Locate the cell with the specified text and output its (X, Y) center coordinate. 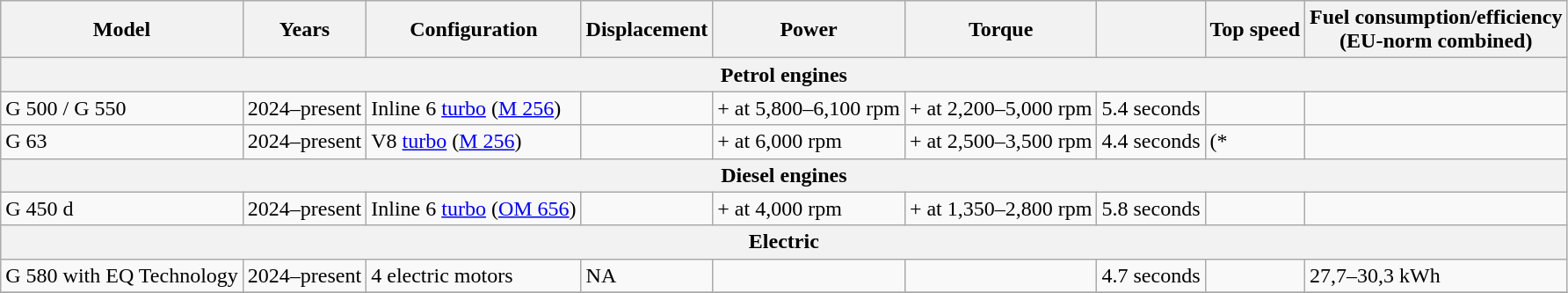
Displacement (647, 30)
+ at 5,800–6,100 rpm (809, 108)
Fuel consumption/efficiency(EU-norm combined) (1436, 30)
27,7–30,3 kWh (1436, 275)
Petrol engines (784, 75)
G 63 (122, 142)
Diesel engines (784, 175)
+ at 6,000 rpm (809, 142)
+ at 2,500–3,500 rpm (1000, 142)
G 500 / G 550 (122, 108)
G 580 with EQ Technology (122, 275)
G 450 d (122, 209)
V8 turbo (M 256) (474, 142)
Electric (784, 242)
4.7 seconds (1151, 275)
Inline 6 turbo (OM 656) (474, 209)
+ at 2,200–5,000 rpm (1000, 108)
+ at 1,350–2,800 rpm (1000, 209)
Configuration (474, 30)
5.8 seconds (1151, 209)
4.4 seconds (1151, 142)
Torque (1000, 30)
NA (647, 275)
Top speed (1255, 30)
(* (1255, 142)
5.4 seconds (1151, 108)
4 electric motors (474, 275)
+ at 4,000 rpm (809, 209)
Model (122, 30)
Inline 6 turbo (M 256) (474, 108)
Years (304, 30)
Power (809, 30)
